Search for the cell housing the specified text and yield its (x, y) center coordinate. 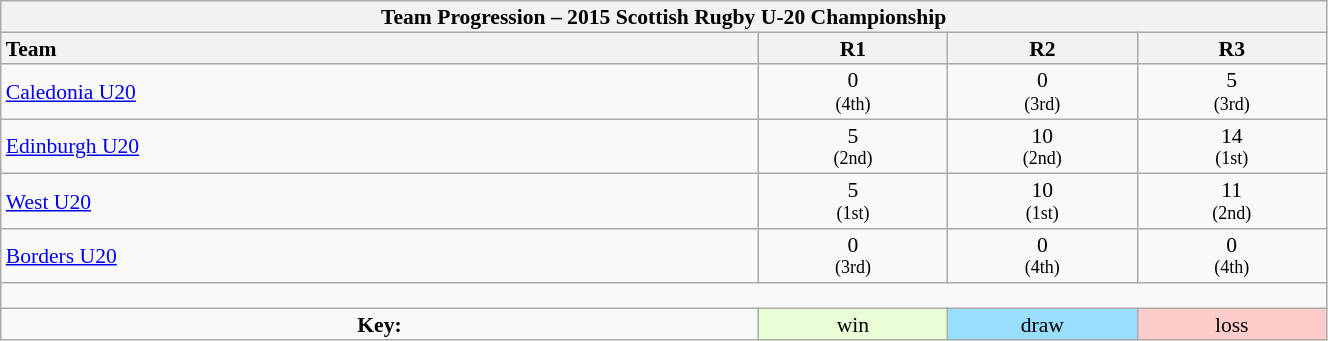
R3 (1232, 49)
5 (3rd) (1232, 92)
West U20 (380, 202)
14 (1st) (1232, 146)
5 (2nd) (852, 146)
Team Progression – 2015 Scottish Rugby U-20 Championship (664, 17)
R1 (852, 49)
10 (2nd) (1042, 146)
Borders U20 (380, 256)
draw (1042, 325)
win (852, 325)
R2 (1042, 49)
Caledonia U20 (380, 92)
Edinburgh U20 (380, 146)
11 (2nd) (1232, 202)
10 (1st) (1042, 202)
loss (1232, 325)
Key: (380, 325)
Team (380, 49)
5 (1st) (852, 202)
